Provide the (x, y) coordinate of the cell's center where the given text is located.  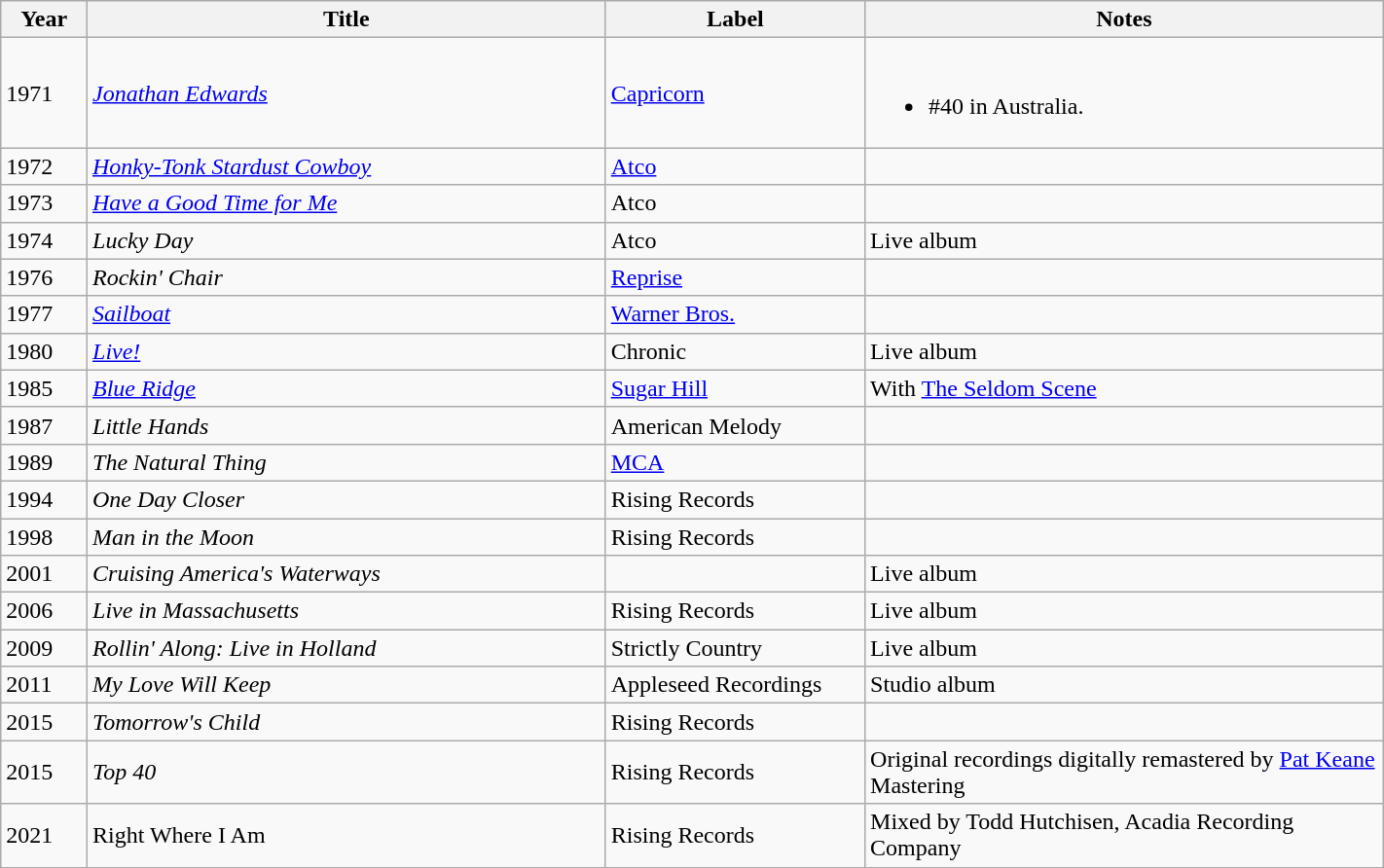
Rollin' Along: Live in Holland (346, 648)
1976 (45, 277)
2006 (45, 611)
Notes (1125, 19)
#40 in Australia. (1125, 93)
Studio album (1125, 685)
My Love Will Keep (346, 685)
1985 (45, 388)
Reprise (735, 277)
Mixed by Todd Hutchisen, Acadia Recording Company (1125, 835)
2001 (45, 574)
Blue Ridge (346, 388)
One Day Closer (346, 499)
Year (45, 19)
Tomorrow's Child (346, 722)
American Melody (735, 425)
Have a Good Time for Me (346, 203)
Original recordings digitally remastered by Pat Keane Mastering (1125, 773)
Title (346, 19)
1971 (45, 93)
Live in Massachusetts (346, 611)
Little Hands (346, 425)
1977 (45, 314)
Label (735, 19)
Sailboat (346, 314)
1973 (45, 203)
1972 (45, 166)
2009 (45, 648)
Rockin' Chair (346, 277)
MCA (735, 462)
Strictly Country (735, 648)
Cruising America's Waterways (346, 574)
Sugar Hill (735, 388)
The Natural Thing (346, 462)
With The Seldom Scene (1125, 388)
Chronic (735, 351)
2021 (45, 835)
Live! (346, 351)
1980 (45, 351)
1998 (45, 536)
2011 (45, 685)
Capricorn (735, 93)
Jonathan Edwards (346, 93)
Man in the Moon (346, 536)
1987 (45, 425)
Lucky Day (346, 240)
1974 (45, 240)
Appleseed Recordings (735, 685)
1994 (45, 499)
1989 (45, 462)
Top 40 (346, 773)
Right Where I Am (346, 835)
Warner Bros. (735, 314)
Honky-Tonk Stardust Cowboy (346, 166)
